From the cell containing the given text, extract its center point as [x, y] coordinate. 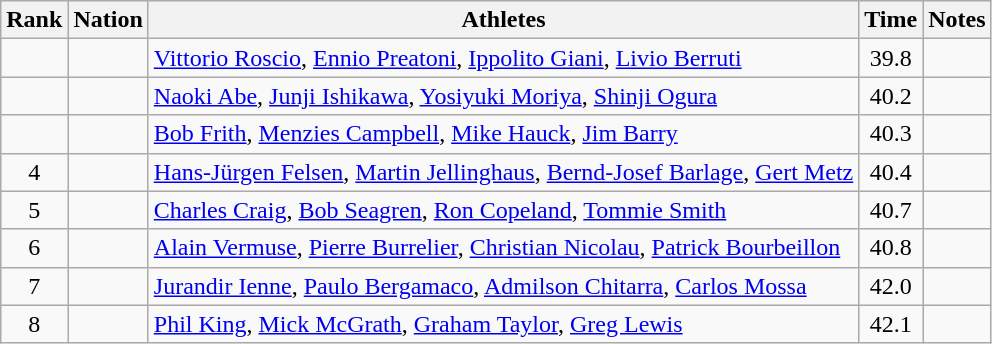
42.1 [891, 324]
Alain Vermuse, Pierre Burrelier, Christian Nicolau, Patrick Bourbeillon [503, 248]
42.0 [891, 286]
8 [34, 324]
7 [34, 286]
Bob Frith, Menzies Campbell, Mike Hauck, Jim Barry [503, 134]
40.4 [891, 172]
40.2 [891, 96]
4 [34, 172]
Nation [108, 20]
6 [34, 248]
40.8 [891, 248]
40.7 [891, 210]
Naoki Abe, Junji Ishikawa, Yosiyuki Moriya, Shinji Ogura [503, 96]
39.8 [891, 58]
40.3 [891, 134]
Jurandir Ienne, Paulo Bergamaco, Admilson Chitarra, Carlos Mossa [503, 286]
Phil King, Mick McGrath, Graham Taylor, Greg Lewis [503, 324]
Vittorio Roscio, Ennio Preatoni, Ippolito Giani, Livio Berruti [503, 58]
5 [34, 210]
Athletes [503, 20]
Notes [957, 20]
Hans-Jürgen Felsen, Martin Jellinghaus, Bernd-Josef Barlage, Gert Metz [503, 172]
Time [891, 20]
Rank [34, 20]
Charles Craig, Bob Seagren, Ron Copeland, Tommie Smith [503, 210]
